From the cell containing the given text, extract its center point as [X, Y] coordinate. 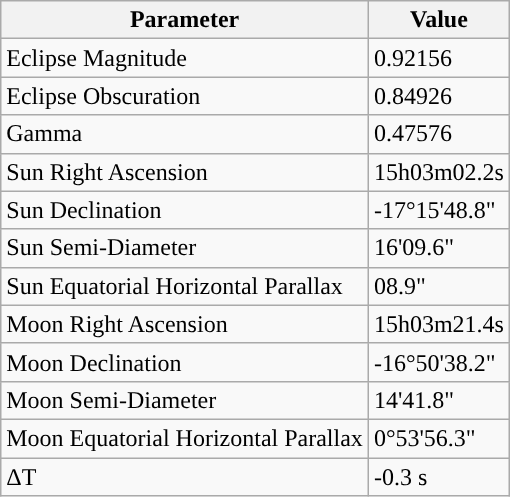
Sun Equatorial Horizontal Parallax [185, 286]
0.84926 [438, 96]
15h03m02.2s [438, 172]
-0.3 s [438, 477]
Gamma [185, 134]
Parameter [185, 20]
Moon Equatorial Horizontal Parallax [185, 438]
Eclipse Obscuration [185, 96]
-17°15'48.8" [438, 210]
Value [438, 20]
08.9" [438, 286]
16'09.6" [438, 248]
0°53'56.3" [438, 438]
0.92156 [438, 58]
ΔT [185, 477]
Sun Declination [185, 210]
14'41.8" [438, 400]
-16°50'38.2" [438, 362]
0.47576 [438, 134]
Sun Semi-Diameter [185, 248]
Moon Declination [185, 362]
Eclipse Magnitude [185, 58]
Moon Semi-Diameter [185, 400]
Moon Right Ascension [185, 324]
Sun Right Ascension [185, 172]
15h03m21.4s [438, 324]
